Return the (X, Y) coordinate for the center point of the cell that contains the specified text.  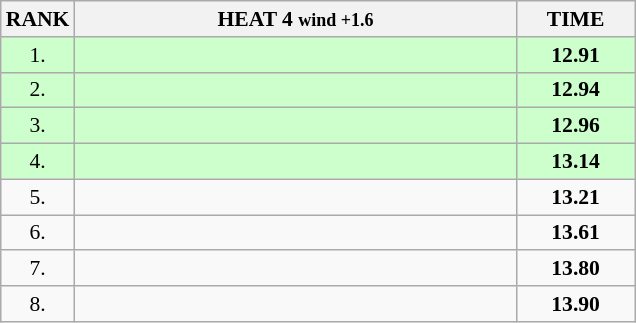
13.90 (576, 304)
8. (38, 304)
13.14 (576, 162)
7. (38, 269)
6. (38, 233)
2. (38, 90)
TIME (576, 19)
12.91 (576, 55)
HEAT 4 wind +1.6 (295, 19)
13.80 (576, 269)
3. (38, 126)
12.96 (576, 126)
RANK (38, 19)
13.61 (576, 233)
1. (38, 55)
12.94 (576, 90)
4. (38, 162)
13.21 (576, 197)
5. (38, 197)
